Identify which cell holds the provided text, then report its [X, Y] central coordinate. 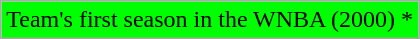
Team's first season in the WNBA (2000) * [210, 20]
